For the text-containing cell, return its midpoint in (x, y) coordinate format. 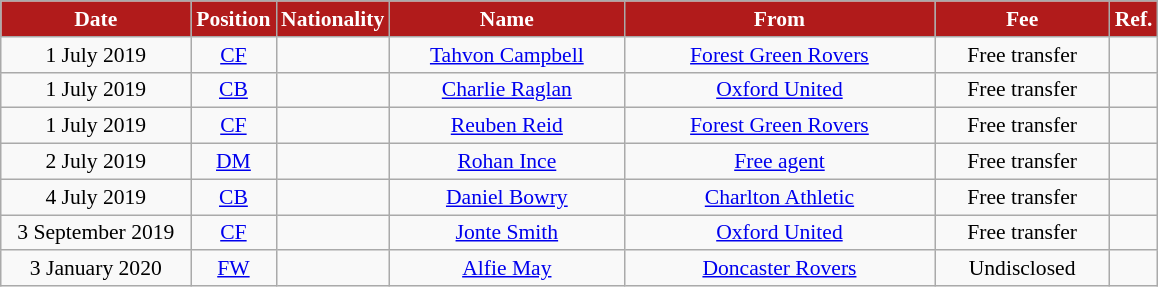
Position (234, 19)
3 September 2019 (96, 233)
2 July 2019 (96, 162)
Ref. (1134, 19)
Doncaster Rovers (779, 269)
Charlie Raglan (506, 90)
3 January 2020 (96, 269)
Jonte Smith (506, 233)
Rohan Ince (506, 162)
4 July 2019 (96, 197)
Tahvon Campbell (506, 55)
Name (506, 19)
Charlton Athletic (779, 197)
From (779, 19)
Date (96, 19)
Nationality (332, 19)
Free agent (779, 162)
Reuben Reid (506, 126)
Fee (1022, 19)
Daniel Bowry (506, 197)
FW (234, 269)
DM (234, 162)
Undisclosed (1022, 269)
Alfie May (506, 269)
